Scan for the cell matching the given text and deliver its [x, y] coordinate at center. 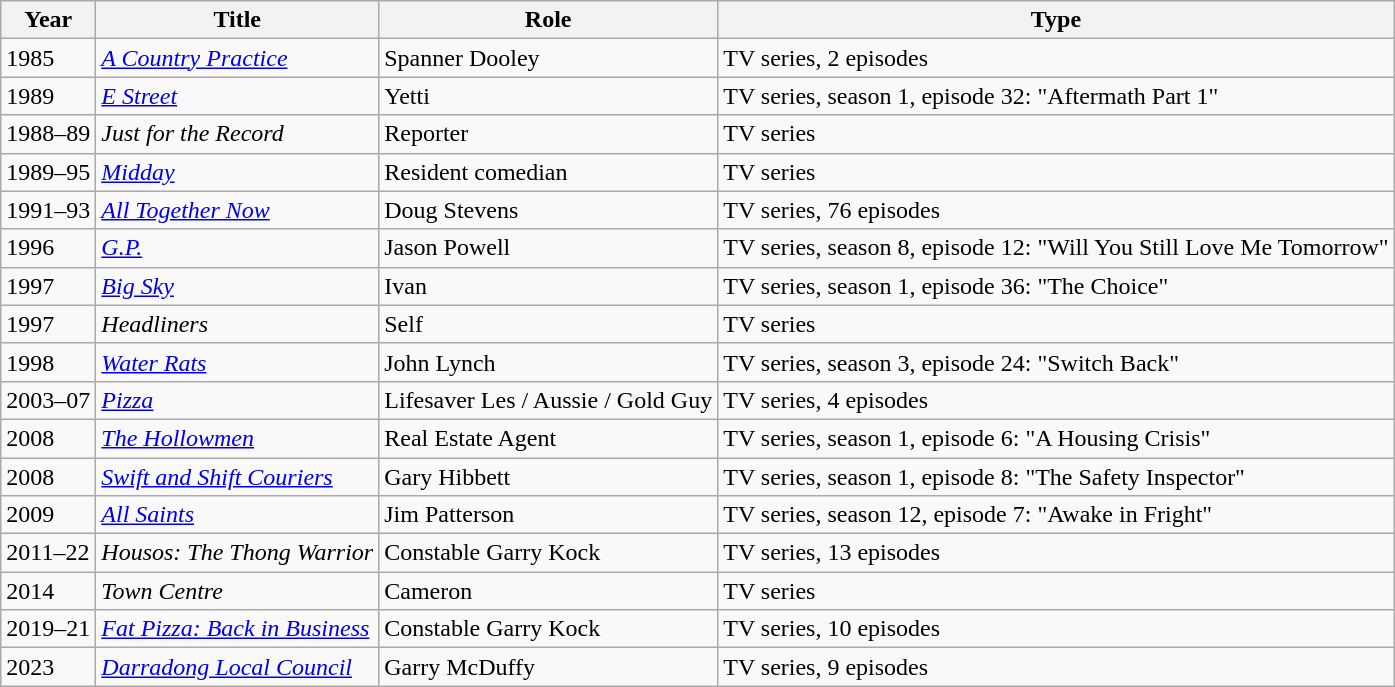
Housos: The Thong Warrior [238, 553]
1989–95 [48, 172]
All Saints [238, 515]
2023 [48, 667]
The Hollowmen [238, 438]
TV series, season 1, episode 6: "A Housing Crisis" [1056, 438]
Real Estate Agent [548, 438]
2009 [48, 515]
Type [1056, 20]
Headliners [238, 324]
TV series, season 8, episode 12: "Will You Still Love Me Tomorrow" [1056, 248]
TV series, season 1, episode 32: "Aftermath Part 1" [1056, 96]
Spanner Dooley [548, 58]
1988–89 [48, 134]
Town Centre [238, 591]
A Country Practice [238, 58]
Self [548, 324]
Water Rats [238, 362]
2019–21 [48, 629]
1985 [48, 58]
Jason Powell [548, 248]
Big Sky [238, 286]
1991–93 [48, 210]
Darradong Local Council [238, 667]
TV series, 4 episodes [1056, 400]
1989 [48, 96]
E Street [238, 96]
Fat Pizza: Back in Business [238, 629]
All Together Now [238, 210]
Ivan [548, 286]
Role [548, 20]
Lifesaver Les / Aussie / Gold Guy [548, 400]
Jim Patterson [548, 515]
TV series, season 12, episode 7: "Awake in Fright" [1056, 515]
Resident comedian [548, 172]
Garry McDuffy [548, 667]
1996 [48, 248]
TV series, 10 episodes [1056, 629]
TV series, 2 episodes [1056, 58]
TV series, 9 episodes [1056, 667]
TV series, 13 episodes [1056, 553]
Pizza [238, 400]
Just for the Record [238, 134]
Cameron [548, 591]
Gary Hibbett [548, 477]
G.P. [238, 248]
TV series, season 3, episode 24: "Switch Back" [1056, 362]
John Lynch [548, 362]
Reporter [548, 134]
2014 [48, 591]
1998 [48, 362]
TV series, 76 episodes [1056, 210]
Yetti [548, 96]
TV series, season 1, episode 8: "The Safety Inspector" [1056, 477]
Midday [238, 172]
Swift and Shift Couriers [238, 477]
2011–22 [48, 553]
Doug Stevens [548, 210]
Year [48, 20]
2003–07 [48, 400]
Title [238, 20]
TV series, season 1, episode 36: "The Choice" [1056, 286]
